Return the [x, y] coordinate for the center point of the cell that contains the specified text.  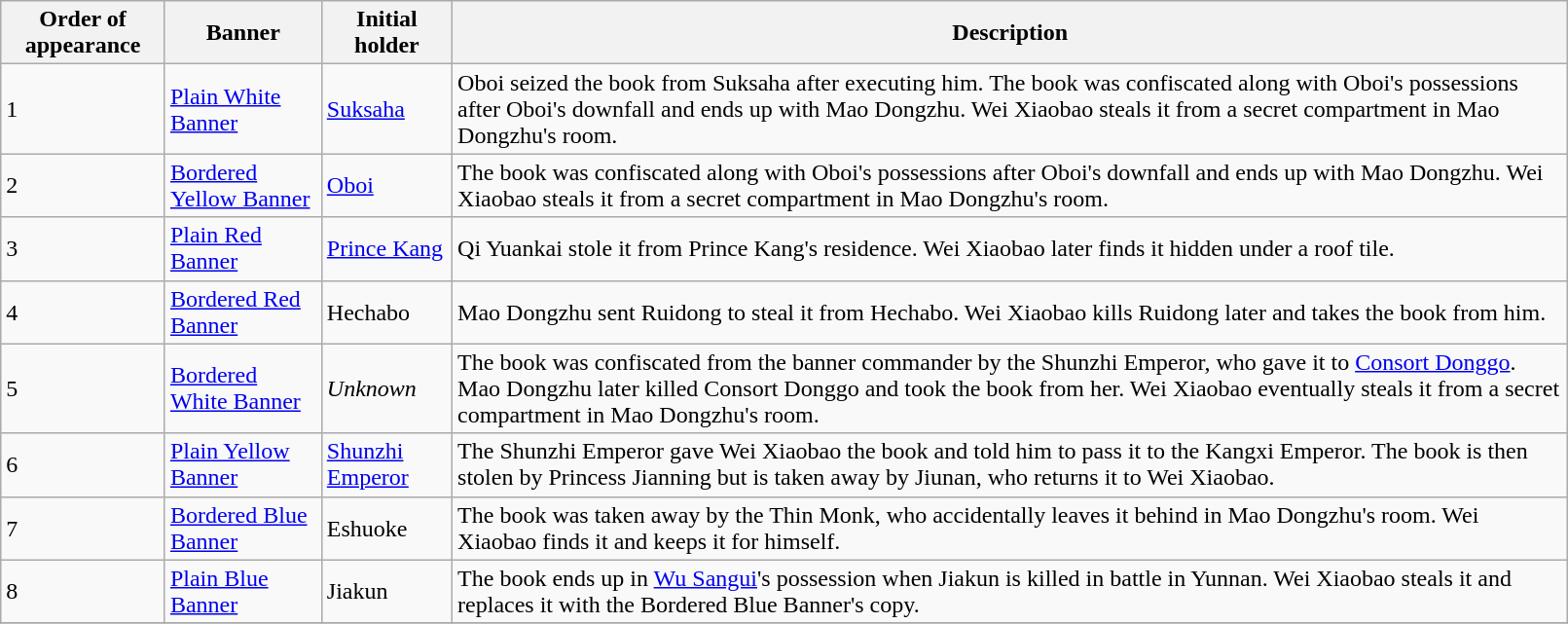
5 [84, 388]
1 [84, 109]
The book was taken away by the Thin Monk, who accidentally leaves it behind in Mao Dongzhu's room. Wei Xiaobao finds it and keeps it for himself. [1010, 528]
Hechabo [386, 312]
Plain Red Banner [243, 249]
Initial holder [386, 33]
Plain Yellow Banner [243, 465]
4 [84, 312]
7 [84, 528]
Bordered Red Banner [243, 312]
Bordered Blue Banner [243, 528]
Mao Dongzhu sent Ruidong to steal it from Hechabo. Wei Xiaobao kills Ruidong later and takes the book from him. [1010, 312]
Oboi [386, 185]
Description [1010, 33]
Eshuoke [386, 528]
Prince Kang [386, 249]
8 [84, 592]
Unknown [386, 388]
3 [84, 249]
Bordered Yellow Banner [243, 185]
Suksaha [386, 109]
Order of appearance [84, 33]
Plain Blue Banner [243, 592]
Banner [243, 33]
Jiakun [386, 592]
Bordered White Banner [243, 388]
Qi Yuankai stole it from Prince Kang's residence. Wei Xiaobao later finds it hidden under a roof tile. [1010, 249]
Shunzhi Emperor [386, 465]
Plain White Banner [243, 109]
6 [84, 465]
2 [84, 185]
